Pinpoint the cell where the given text exists, returning its (X, Y) midpoint coordinate. 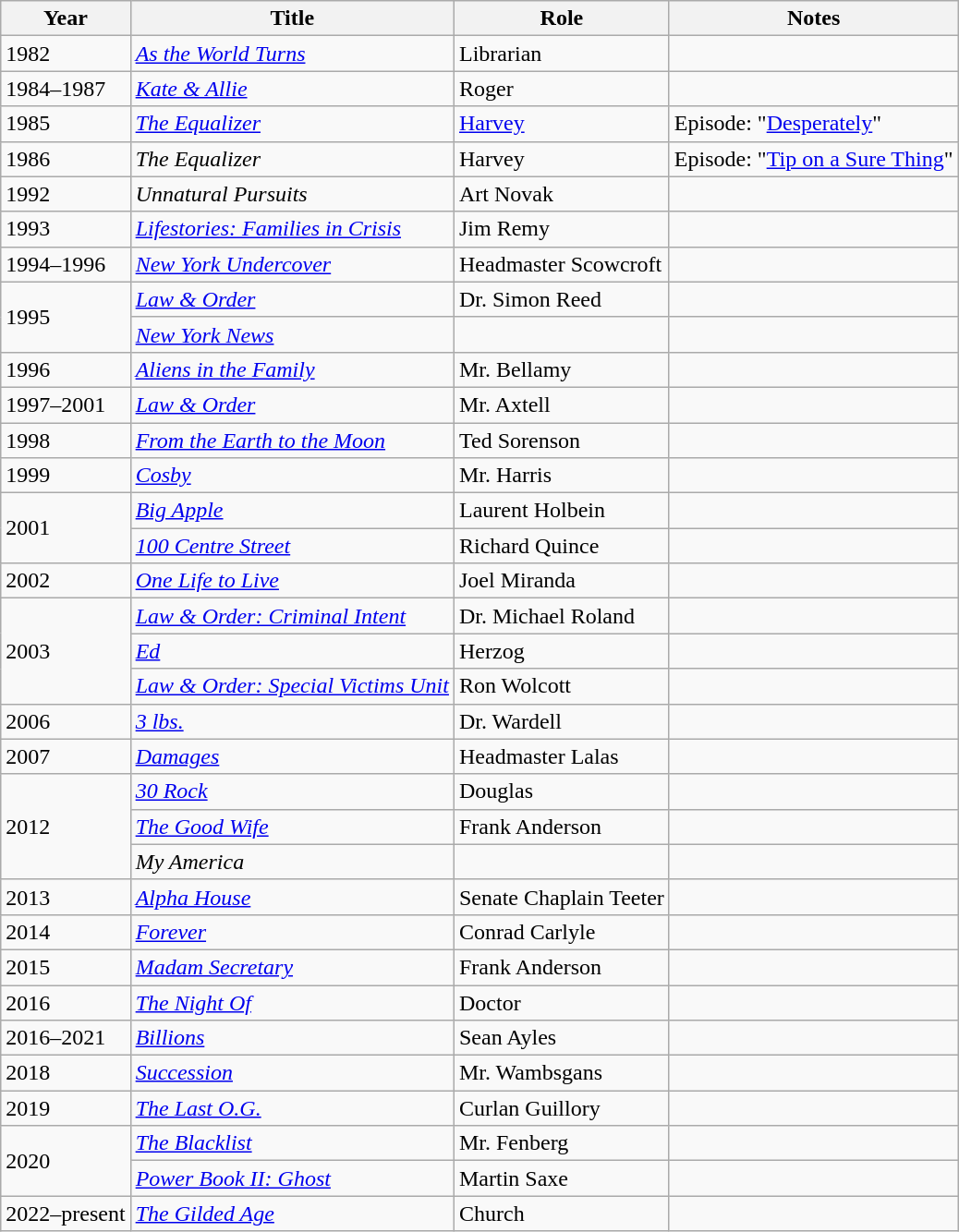
Mr. Axtell (562, 405)
New York Undercover (292, 264)
Church (562, 1214)
Ted Sorenson (562, 441)
Mr. Fenberg (562, 1143)
Unnatural Pursuits (292, 194)
Jim Remy (562, 229)
2015 (66, 967)
Title (292, 18)
1992 (66, 194)
2020 (66, 1161)
New York News (292, 334)
The Good Wife (292, 827)
2003 (66, 651)
Douglas (562, 791)
Doctor (562, 1002)
Alpha House (292, 897)
Law & Order: Special Victims Unit (292, 686)
1994–1996 (66, 264)
1982 (66, 54)
Ed (292, 651)
1986 (66, 159)
2002 (66, 581)
Art Novak (562, 194)
2007 (66, 756)
Headmaster Scowcroft (562, 264)
My America (292, 862)
Richard Quince (562, 546)
Lifestories: Families in Crisis (292, 229)
2001 (66, 528)
2014 (66, 932)
Big Apple (292, 511)
2022–present (66, 1214)
The Last O.G. (292, 1108)
1995 (66, 317)
Joel Miranda (562, 581)
100 Centre Street (292, 546)
1985 (66, 124)
Librarian (562, 54)
Billions (292, 1038)
Dr. Simon Reed (562, 299)
Episode: "Tip on a Sure Thing" (813, 159)
Law & Order: Criminal Intent (292, 616)
Roger (562, 89)
Aliens in the Family (292, 369)
Ron Wolcott (562, 686)
2019 (66, 1108)
Conrad Carlyle (562, 932)
Martin Saxe (562, 1178)
Headmaster Lalas (562, 756)
30 Rock (292, 791)
2016–2021 (66, 1038)
Mr. Bellamy (562, 369)
The Blacklist (292, 1143)
1984–1987 (66, 89)
As the World Turns (292, 54)
1993 (66, 229)
Kate & Allie (292, 89)
Role (562, 18)
Mr. Harris (562, 476)
One Life to Live (292, 581)
Mr. Wambsgans (562, 1073)
1997–2001 (66, 405)
Dr. Michael Roland (562, 616)
2013 (66, 897)
Madam Secretary (292, 967)
Sean Ayles (562, 1038)
Cosby (292, 476)
Notes (813, 18)
2012 (66, 827)
Episode: "Desperately" (813, 124)
Laurent Holbein (562, 511)
The Night Of (292, 1002)
The Gilded Age (292, 1214)
Year (66, 18)
Curlan Guillory (562, 1108)
Power Book II: Ghost (292, 1178)
Succession (292, 1073)
Dr. Wardell (562, 721)
2006 (66, 721)
1999 (66, 476)
3 lbs. (292, 721)
2018 (66, 1073)
Senate Chaplain Teeter (562, 897)
Forever (292, 932)
Herzog (562, 651)
2016 (66, 1002)
1998 (66, 441)
From the Earth to the Moon (292, 441)
Damages (292, 756)
1996 (66, 369)
